For the text-containing cell, return its midpoint in (x, y) coordinate format. 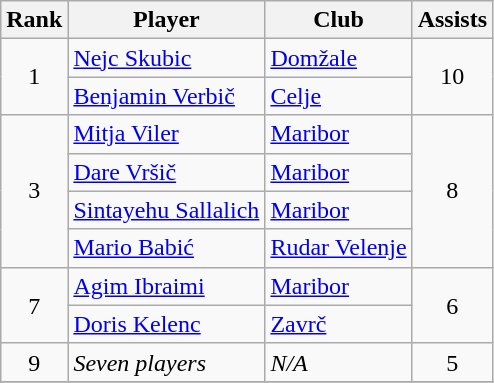
Player (166, 20)
Benjamin Verbič (166, 96)
Dare Vršič (166, 172)
Domžale (338, 58)
Sintayehu Sallalich (166, 210)
N/A (338, 362)
8 (452, 191)
Seven players (166, 362)
Assists (452, 20)
Agim Ibraimi (166, 286)
7 (34, 305)
5 (452, 362)
Mitja Viler (166, 134)
Zavrč (338, 324)
Mario Babić (166, 248)
Celje (338, 96)
9 (34, 362)
3 (34, 191)
Rank (34, 20)
1 (34, 77)
Nejc Skubic (166, 58)
6 (452, 305)
Club (338, 20)
Rudar Velenje (338, 248)
10 (452, 77)
Doris Kelenc (166, 324)
